Output the [X, Y] coordinate of the center of the cell containing the given text.  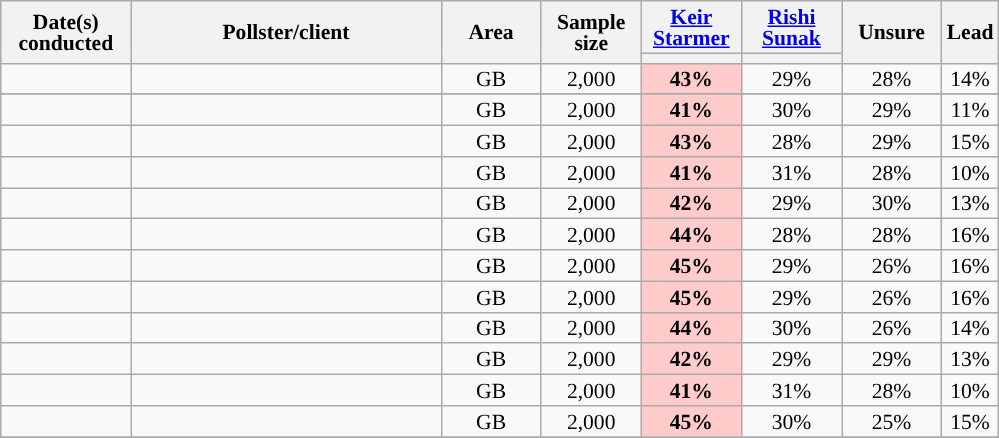
Pollster/client [286, 32]
Lead [970, 32]
Unsure [892, 32]
Keir Starmer [691, 27]
25% [892, 422]
Date(s)conducted [66, 32]
Rishi Sunak [791, 27]
11% [970, 110]
Area [491, 32]
Sample size [591, 32]
